Scan for the cell matching the given text and deliver its (x, y) coordinate at center. 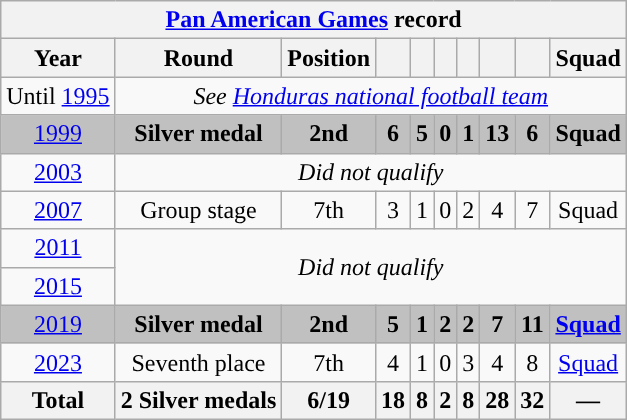
18 (394, 400)
Group stage (198, 210)
Year (58, 58)
2007 (58, 210)
Round (198, 58)
1999 (58, 134)
Pan American Games record (314, 20)
Seventh place (198, 362)
See Honduras national football team (370, 96)
13 (498, 134)
28 (498, 400)
Total (58, 400)
2015 (58, 286)
— (588, 400)
2023 (58, 362)
6/19 (329, 400)
2019 (58, 324)
32 (532, 400)
2 Silver medals (198, 400)
2003 (58, 172)
11 (532, 324)
Until 1995 (58, 96)
2011 (58, 248)
Position (329, 58)
